Extract the [X, Y] coordinate from the center of the cell holding the provided text.  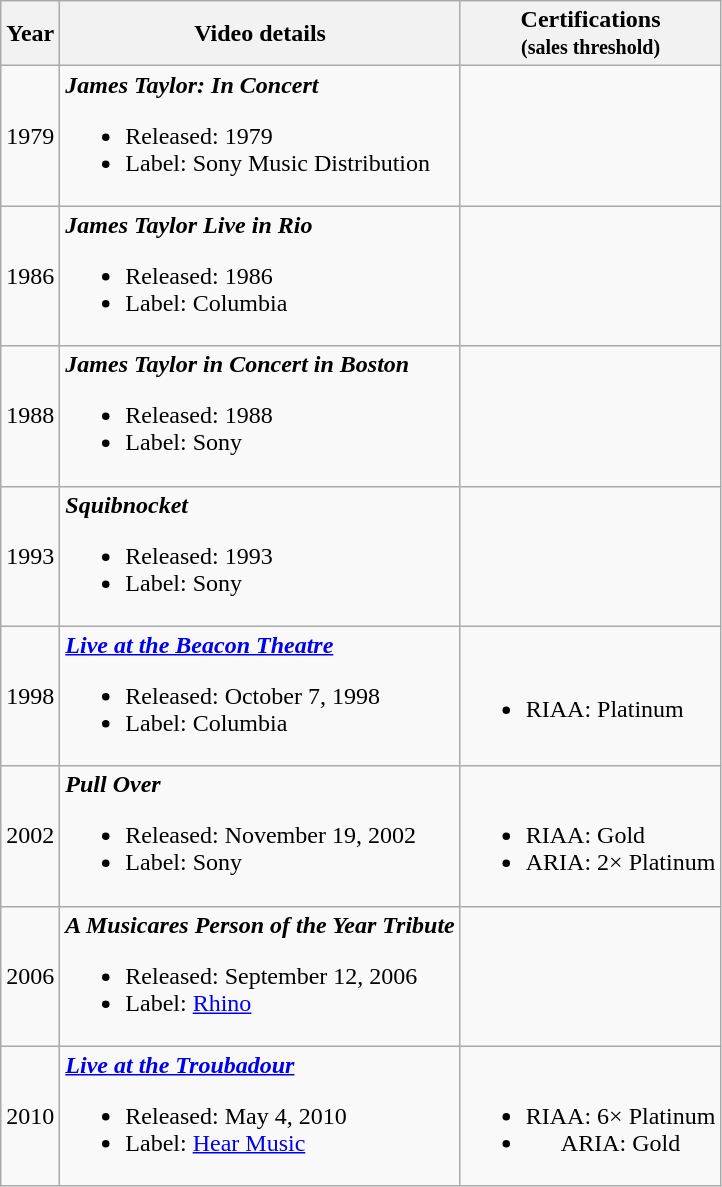
1986 [30, 276]
A Musicares Person of the Year TributeReleased: September 12, 2006Label: Rhino [260, 976]
RIAA: GoldARIA: 2× Platinum [590, 836]
RIAA: Platinum [590, 696]
Live at the Beacon TheatreReleased: October 7, 1998Label: Columbia [260, 696]
Year [30, 34]
SquibnocketReleased: 1993Label: Sony [260, 556]
Video details [260, 34]
1979 [30, 136]
2010 [30, 1116]
James Taylor Live in RioReleased: 1986Label: Columbia [260, 276]
2002 [30, 836]
Live at the TroubadourReleased: May 4, 2010Label: Hear Music [260, 1116]
1993 [30, 556]
1988 [30, 416]
2006 [30, 976]
James Taylor: In ConcertReleased: 1979Label: Sony Music Distribution [260, 136]
Certifications(sales threshold) [590, 34]
James Taylor in Concert in BostonReleased: 1988Label: Sony [260, 416]
RIAA: 6× PlatinumARIA: Gold [590, 1116]
Pull OverReleased: November 19, 2002Label: Sony [260, 836]
1998 [30, 696]
